For the text-containing cell, return its midpoint in (X, Y) coordinate format. 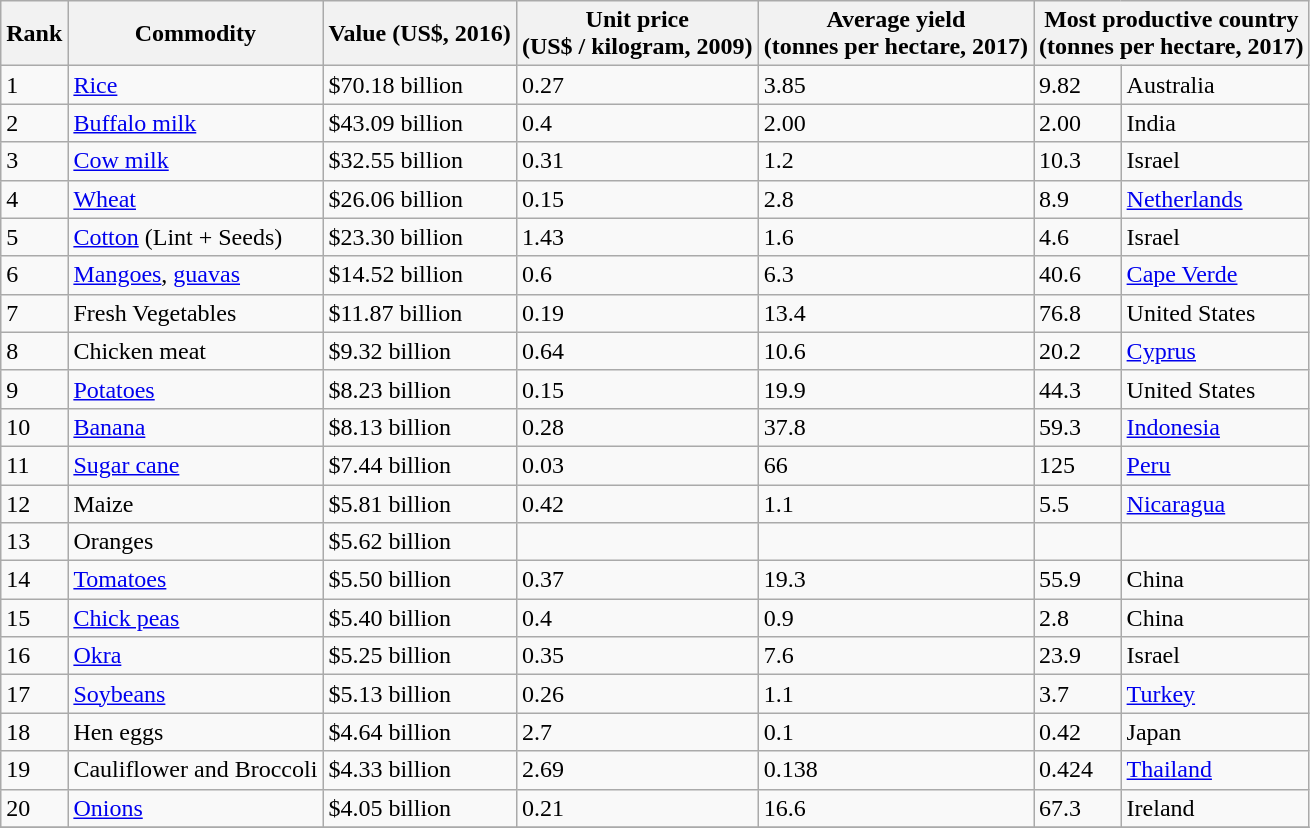
Average yield(tonnes per hectare, 2017) (896, 34)
3 (34, 161)
5.5 (1078, 503)
23.9 (1078, 656)
0.6 (637, 275)
125 (1078, 465)
$9.32 billion (420, 351)
1.6 (896, 237)
1 (34, 85)
Value (US$, 2016) (420, 34)
12 (34, 503)
1.2 (896, 161)
0.9 (896, 618)
0.138 (896, 770)
Turkey (1215, 694)
$5.25 billion (420, 656)
Cow milk (196, 161)
0.31 (637, 161)
$4.33 billion (420, 770)
$5.62 billion (420, 542)
$23.30 billion (420, 237)
19.3 (896, 580)
Hen eggs (196, 732)
6 (34, 275)
7 (34, 313)
0.03 (637, 465)
40.6 (1078, 275)
9.82 (1078, 85)
16.6 (896, 808)
Nicaragua (1215, 503)
2 (34, 123)
67.3 (1078, 808)
18 (34, 732)
Chicken meat (196, 351)
Australia (1215, 85)
11 (34, 465)
0.26 (637, 694)
6.3 (896, 275)
15 (34, 618)
0.27 (637, 85)
Unit price(US$ / kilogram, 2009) (637, 34)
$7.44 billion (420, 465)
0.19 (637, 313)
$32.55 billion (420, 161)
Wheat (196, 199)
1.43 (637, 237)
Maize (196, 503)
7.6 (896, 656)
8 (34, 351)
4.6 (1078, 237)
Buffalo milk (196, 123)
5 (34, 237)
Rice (196, 85)
Ireland (1215, 808)
Most productive country(tonnes per hectare, 2017) (1172, 34)
3.7 (1078, 694)
$70.18 billion (420, 85)
19.9 (896, 389)
76.8 (1078, 313)
Cape Verde (1215, 275)
Okra (196, 656)
Onions (196, 808)
Netherlands (1215, 199)
37.8 (896, 427)
$4.05 billion (420, 808)
0.37 (637, 580)
$5.13 billion (420, 694)
$11.87 billion (420, 313)
10.3 (1078, 161)
$4.64 billion (420, 732)
20.2 (1078, 351)
17 (34, 694)
3.85 (896, 85)
Tomatoes (196, 580)
14 (34, 580)
$5.40 billion (420, 618)
Fresh Vegetables (196, 313)
66 (896, 465)
9 (34, 389)
44.3 (1078, 389)
20 (34, 808)
Potatoes (196, 389)
$26.06 billion (420, 199)
Japan (1215, 732)
Rank (34, 34)
13.4 (896, 313)
Chick peas (196, 618)
55.9 (1078, 580)
10 (34, 427)
16 (34, 656)
India (1215, 123)
59.3 (1078, 427)
0.1 (896, 732)
Peru (1215, 465)
Sugar cane (196, 465)
Banana (196, 427)
$8.13 billion (420, 427)
8.9 (1078, 199)
$14.52 billion (420, 275)
Mangoes, guavas (196, 275)
$5.81 billion (420, 503)
13 (34, 542)
Soybeans (196, 694)
$5.50 billion (420, 580)
10.6 (896, 351)
$8.23 billion (420, 389)
Commodity (196, 34)
Cauliflower and Broccoli (196, 770)
Thailand (1215, 770)
2.7 (637, 732)
0.28 (637, 427)
0.35 (637, 656)
2.69 (637, 770)
4 (34, 199)
0.64 (637, 351)
$43.09 billion (420, 123)
Oranges (196, 542)
19 (34, 770)
Indonesia (1215, 427)
0.424 (1078, 770)
Cyprus (1215, 351)
0.21 (637, 808)
Cotton (Lint + Seeds) (196, 237)
